Detect which cell encompasses the target text, then output its [X, Y] center coordinate. 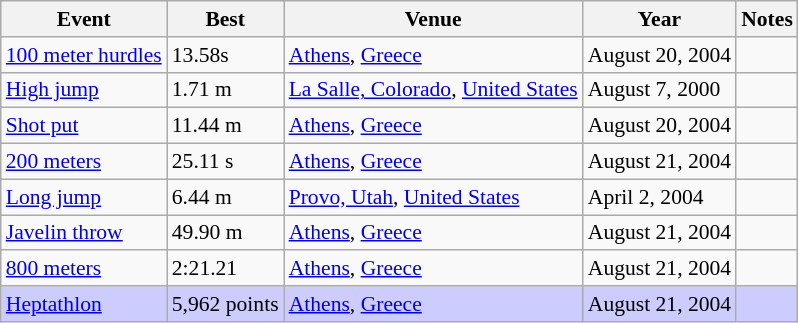
High jump [84, 90]
Heptathlon [84, 304]
Javelin throw [84, 233]
Provo, Utah, United States [434, 197]
5,962 points [226, 304]
11.44 m [226, 126]
1.71 m [226, 90]
August 7, 2000 [660, 90]
100 meter hurdles [84, 55]
Venue [434, 19]
25.11 s [226, 162]
Best [226, 19]
Year [660, 19]
13.58s [226, 55]
800 meters [84, 269]
6.44 m [226, 197]
Event [84, 19]
200 meters [84, 162]
Notes [767, 19]
Shot put [84, 126]
La Salle, Colorado, United States [434, 90]
Long jump [84, 197]
April 2, 2004 [660, 197]
2:21.21 [226, 269]
49.90 m [226, 233]
